Pinpoint the cell where the given text exists, returning its [x, y] midpoint coordinate. 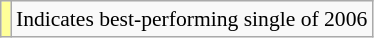
Indicates best-performing single of 2006 [192, 19]
